Pinpoint the cell where the given text exists, returning its (X, Y) midpoint coordinate. 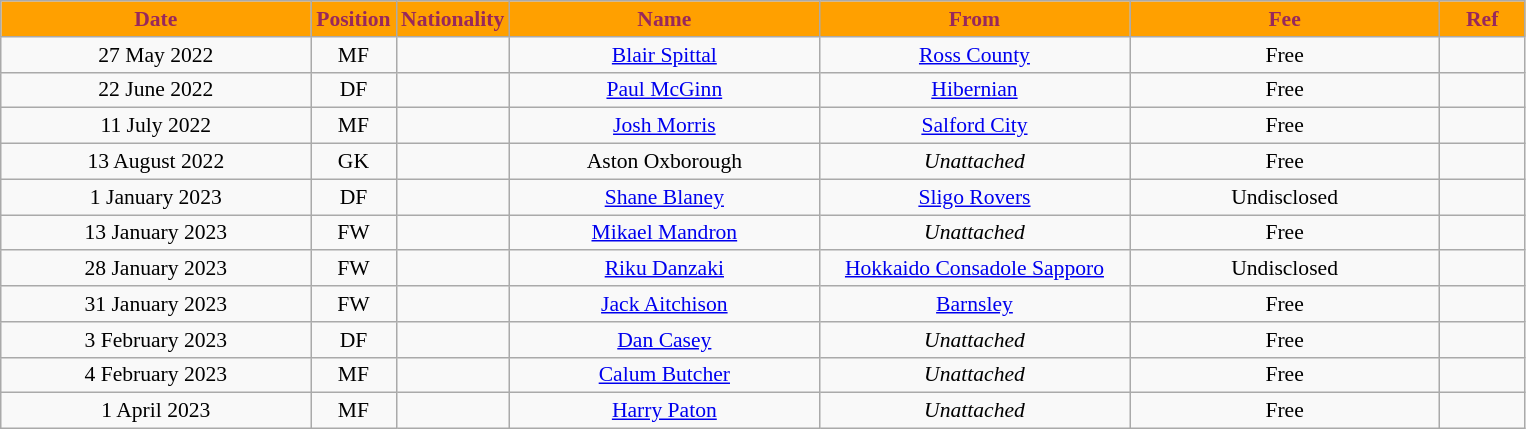
Riku Danzaki (664, 269)
Shane Blaney (664, 197)
Josh Morris (664, 126)
Harry Paton (664, 411)
Dan Casey (664, 340)
4 February 2023 (156, 375)
Fee (1285, 19)
Calum Butcher (664, 375)
28 January 2023 (156, 269)
Nationality (452, 19)
Jack Aitchison (664, 304)
Ross County (974, 55)
From (974, 19)
Blair Spittal (664, 55)
Salford City (974, 126)
Date (156, 19)
Hibernian (974, 90)
13 August 2022 (156, 162)
Name (664, 19)
22 June 2022 (156, 90)
Ref (1482, 19)
13 January 2023 (156, 233)
Paul McGinn (664, 90)
31 January 2023 (156, 304)
Sligo Rovers (974, 197)
3 February 2023 (156, 340)
27 May 2022 (156, 55)
Hokkaido Consadole Sapporo (974, 269)
11 July 2022 (156, 126)
Mikael Mandron (664, 233)
1 April 2023 (156, 411)
Position (354, 19)
GK (354, 162)
Barnsley (974, 304)
1 January 2023 (156, 197)
Aston Oxborough (664, 162)
